Detect which cell encompasses the target text, then output its (X, Y) center coordinate. 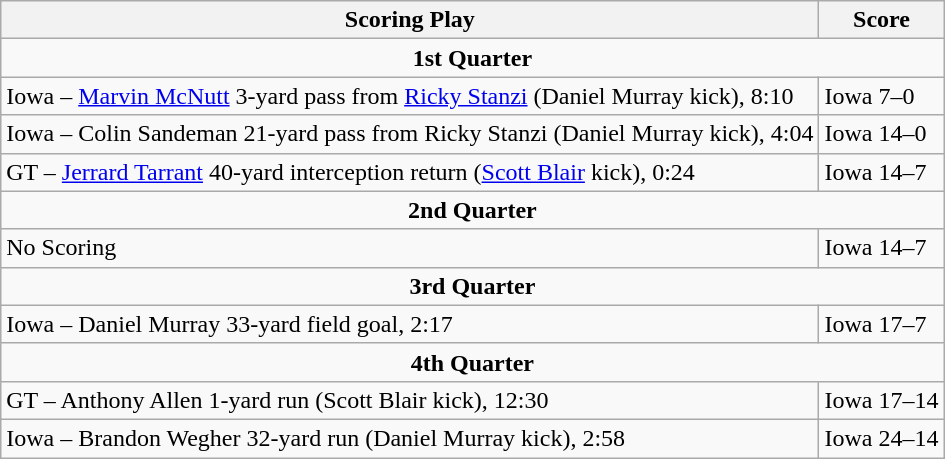
Iowa 14–0 (882, 134)
Scoring Play (410, 20)
GT – Anthony Allen 1-yard run (Scott Blair kick), 12:30 (410, 400)
Iowa – Brandon Wegher 32-yard run (Daniel Murray kick), 2:58 (410, 438)
Iowa – Daniel Murray 33-yard field goal, 2:17 (410, 324)
No Scoring (410, 248)
Iowa 17–7 (882, 324)
GT – Jerrard Tarrant 40-yard interception return (Scott Blair kick), 0:24 (410, 172)
Iowa – Marvin McNutt 3-yard pass from Ricky Stanzi (Daniel Murray kick), 8:10 (410, 96)
Iowa 7–0 (882, 96)
Iowa 17–14 (882, 400)
1st Quarter (472, 58)
2nd Quarter (472, 210)
3rd Quarter (472, 286)
Iowa 24–14 (882, 438)
Iowa – Colin Sandeman 21-yard pass from Ricky Stanzi (Daniel Murray kick), 4:04 (410, 134)
Score (882, 20)
4th Quarter (472, 362)
